Return [x, y] of the center of cell containing provided text 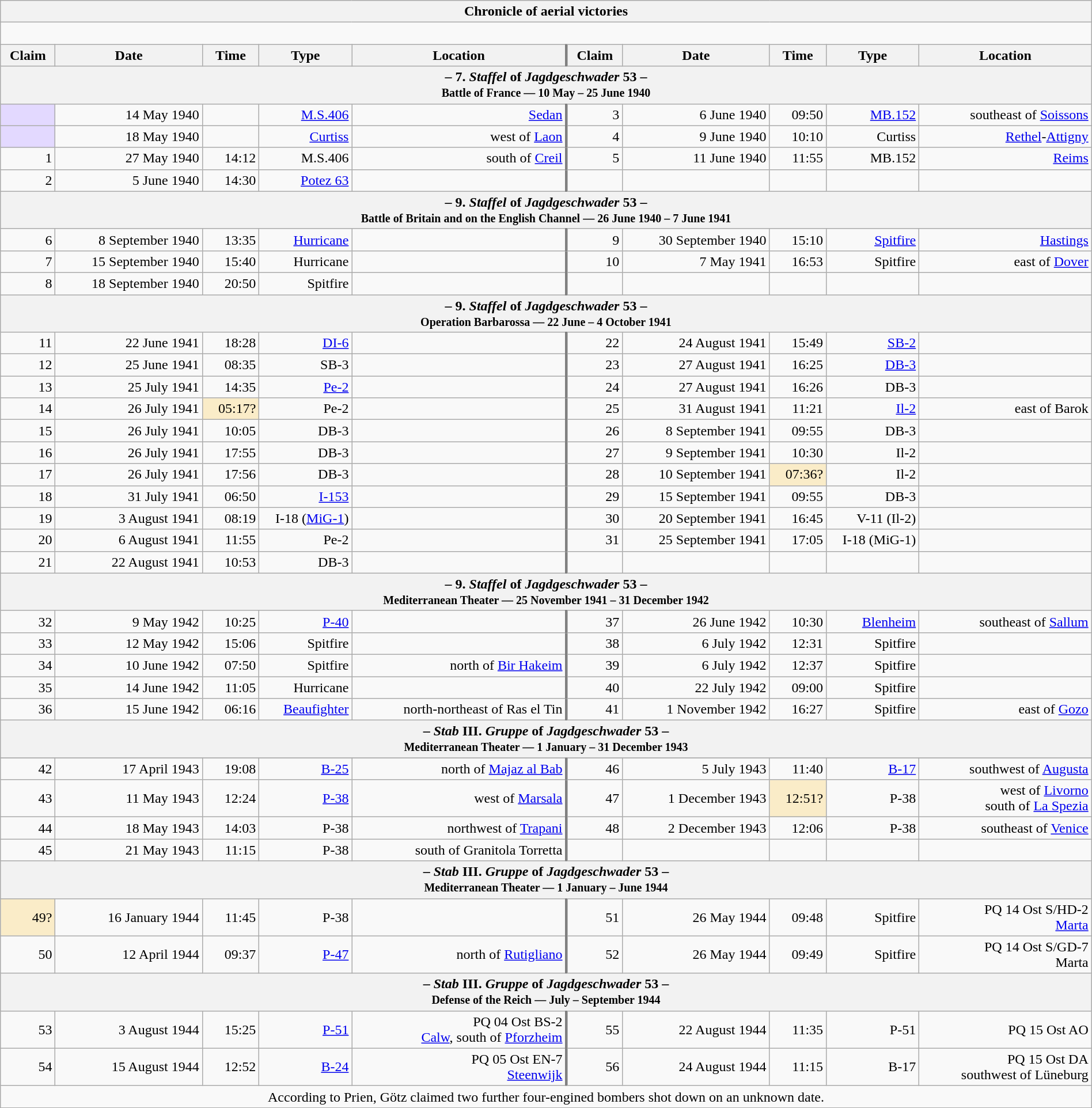
7 May 1941 [696, 261]
DI-6 [305, 343]
8 September 1940 [129, 240]
20 September 1941 [696, 518]
9 June 1940 [696, 136]
09:48 [798, 917]
44 [28, 828]
– Stab III. Gruppe of Jagdgeschwader 53 –Mediterranean Theater — 1 January – 31 December 1943 [546, 739]
22 July 1942 [696, 687]
27 May 1940 [129, 158]
south of Granitola Torretta [460, 850]
PQ 15 Ost AO [1006, 1030]
08:35 [230, 365]
18:28 [230, 343]
11:21 [798, 409]
west of Marsala [460, 798]
12:06 [798, 828]
9 [594, 240]
southwest of Augusta [1006, 769]
14 [28, 409]
According to Prien, Götz claimed two further four-engined bombers shot down on an unknown date. [546, 1096]
10:25 [230, 621]
12:24 [230, 798]
36 [28, 709]
east of Barok [1006, 409]
P-40 [305, 621]
18 May 1940 [129, 136]
40 [594, 687]
54 [28, 1067]
V-11 (Il-2) [873, 518]
23 [594, 365]
26 [594, 431]
north of Bir Hakeim [460, 665]
22 August 1941 [129, 562]
26 June 1942 [696, 621]
SB-2 [873, 343]
16:25 [798, 365]
08:19 [230, 518]
south of Creil [460, 158]
– Stab III. Gruppe of Jagdgeschwader 53 –Defense of the Reich — July – September 1944 [546, 992]
B-25 [305, 769]
PQ 14 Ost S/GD-7Marta [1006, 955]
15 August 1944 [129, 1067]
1 December 1943 [696, 798]
10 June 1942 [129, 665]
9 September 1941 [696, 453]
12:52 [230, 1067]
25 September 1941 [696, 540]
34 [28, 665]
24 [594, 387]
8 [28, 283]
07:50 [230, 665]
15 September 1941 [696, 496]
50 [28, 955]
17:56 [230, 475]
20 [28, 540]
49? [28, 917]
24 August 1941 [696, 343]
30 [594, 518]
53 [28, 1030]
11:35 [798, 1030]
1 November 1942 [696, 709]
Beaufighter [305, 709]
56 [594, 1067]
17:05 [798, 540]
25 July 1941 [129, 387]
14:35 [230, 387]
3 August 1941 [129, 518]
13 [28, 387]
10:05 [230, 431]
12 April 1944 [129, 955]
12:37 [798, 665]
PQ 14 Ost S/HD-2Marta [1006, 917]
20:50 [230, 283]
14 May 1940 [129, 115]
51 [594, 917]
11:45 [230, 917]
46 [594, 769]
28 [594, 475]
15:10 [798, 240]
24 August 1944 [696, 1067]
21 [28, 562]
10:53 [230, 562]
14:03 [230, 828]
38 [594, 643]
15:40 [230, 261]
Rethel-Attigny [1006, 136]
SB-3 [305, 365]
north of Majaz al Bab [460, 769]
19 [28, 518]
16 [28, 453]
10 [594, 261]
west of Livorno south of La Spezia [1006, 798]
– 9. Staffel of Jagdgeschwader 53 –Battle of Britain and on the English Channel — 26 June 1940 – 7 June 1941 [546, 210]
12:51? [798, 798]
15 September 1940 [129, 261]
15:06 [230, 643]
5 July 1943 [696, 769]
north-northeast of Ras el Tin [460, 709]
Potez 63 [305, 180]
18 May 1943 [129, 828]
21 May 1943 [129, 850]
31 August 1941 [696, 409]
39 [594, 665]
05:17? [230, 409]
southeast of Soissons [1006, 115]
11:40 [798, 769]
northwest of Trapani [460, 828]
17 [28, 475]
41 [594, 709]
5 [594, 158]
16:53 [798, 261]
14:12 [230, 158]
Chronicle of aerial victories [546, 12]
16 January 1944 [129, 917]
east of Gozo [1006, 709]
Reims [1006, 158]
09:37 [230, 955]
2 [28, 180]
30 September 1940 [696, 240]
14 June 1942 [129, 687]
43 [28, 798]
22 June 1941 [129, 343]
45 [28, 850]
– 9. Staffel of Jagdgeschwader 53 –Operation Barbarossa — 22 June – 4 October 1941 [546, 313]
09:00 [798, 687]
29 [594, 496]
Blenheim [873, 621]
B-24 [305, 1067]
19:08 [230, 769]
10 September 1941 [696, 475]
11 June 1940 [696, 158]
15 [28, 431]
– 7. Staffel of Jagdgeschwader 53 –Battle of France — 10 May – 25 June 1940 [546, 85]
15:25 [230, 1030]
31 [594, 540]
12 May 1942 [129, 643]
27 [594, 453]
Sedan [460, 115]
Hastings [1006, 240]
37 [594, 621]
25 [594, 409]
18 [28, 496]
52 [594, 955]
4 [594, 136]
6 June 1940 [696, 115]
22 [594, 343]
31 July 1941 [129, 496]
47 [594, 798]
12 [28, 365]
06:50 [230, 496]
15:49 [798, 343]
north of Rutigliano [460, 955]
6 August 1941 [129, 540]
09:49 [798, 955]
3 August 1944 [129, 1030]
55 [594, 1030]
11 May 1943 [129, 798]
06:16 [230, 709]
PQ 04 Ost BS-2Calw, south of Pforzheim [460, 1030]
6 [28, 240]
14:30 [230, 180]
32 [28, 621]
33 [28, 643]
east of Dover [1006, 261]
11:05 [230, 687]
07:36? [798, 475]
I-153 [305, 496]
22 August 1944 [696, 1030]
11 [28, 343]
16:45 [798, 518]
16:27 [798, 709]
3 [594, 115]
9 May 1942 [129, 621]
– Stab III. Gruppe of Jagdgeschwader 53 –Mediterranean Theater — 1 January – June 1944 [546, 880]
48 [594, 828]
2 December 1943 [696, 828]
18 September 1940 [129, 283]
8 September 1941 [696, 431]
16:26 [798, 387]
P-47 [305, 955]
7 [28, 261]
15 June 1942 [129, 709]
5 June 1940 [129, 180]
1 [28, 158]
10:10 [798, 136]
13:35 [230, 240]
17 April 1943 [129, 769]
PQ 15 Ost DAsouthwest of Lüneburg [1006, 1067]
12:31 [798, 643]
southeast of Venice [1006, 828]
PQ 05 Ost EN-7Steenwijk [460, 1067]
west of Laon [460, 136]
35 [28, 687]
southeast of Sallum [1006, 621]
17:55 [230, 453]
42 [28, 769]
25 June 1941 [129, 365]
– 9. Staffel of Jagdgeschwader 53 –Mediterranean Theater — 25 November 1941 – 31 December 1942 [546, 592]
09:50 [798, 115]
